From the cell containing the given text, extract its center point as (X, Y) coordinate. 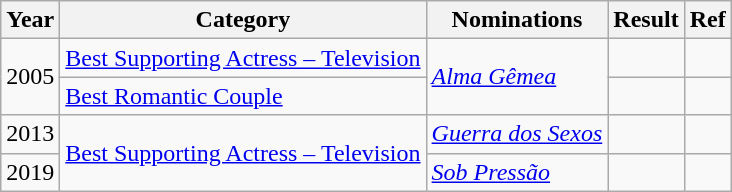
Category (243, 20)
2005 (30, 77)
Result (646, 20)
Year (30, 20)
Ref (708, 20)
Sob Pressão (517, 172)
Best Romantic Couple (243, 96)
Alma Gêmea (517, 77)
Nominations (517, 20)
2019 (30, 172)
2013 (30, 134)
Guerra dos Sexos (517, 134)
